Output the (x, y) coordinate of the center of the cell containing the given text.  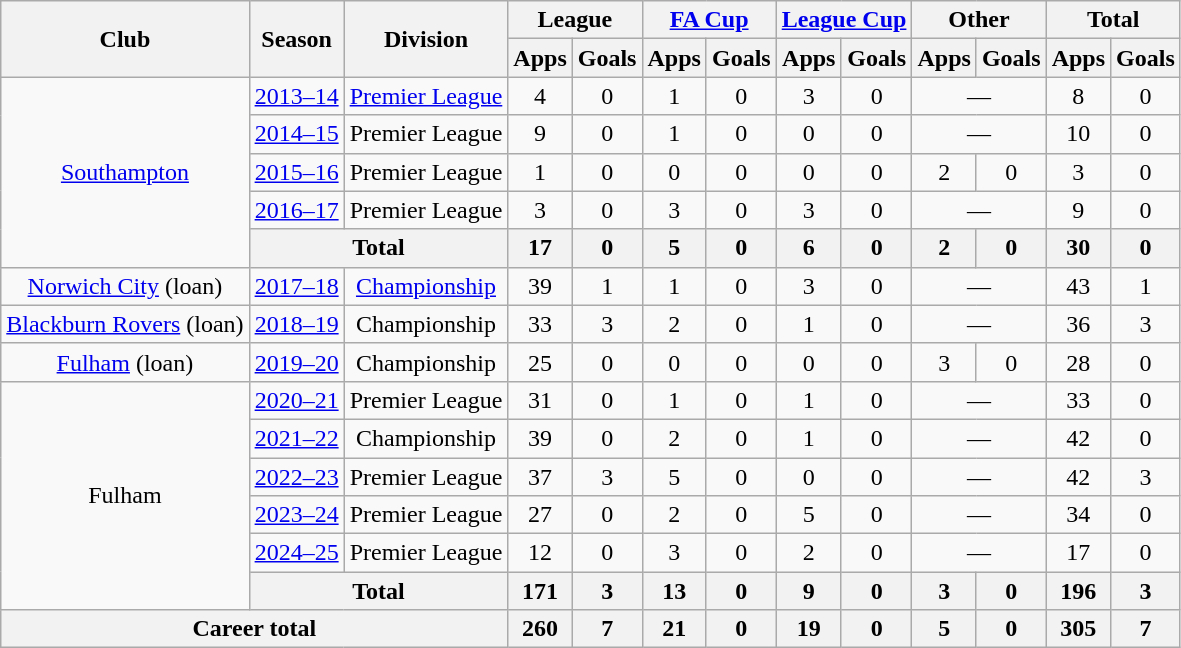
27 (540, 515)
6 (808, 248)
2019–20 (296, 362)
League (575, 20)
Blackburn Rovers (loan) (125, 324)
13 (674, 591)
FA Cup (709, 20)
43 (1078, 286)
Division (426, 39)
196 (1078, 591)
4 (540, 96)
Other (979, 20)
2023–24 (296, 515)
League Cup (844, 20)
Southampton (125, 172)
305 (1078, 629)
10 (1078, 134)
31 (540, 400)
2014–15 (296, 134)
30 (1078, 248)
25 (540, 362)
36 (1078, 324)
2018–19 (296, 324)
2017–18 (296, 286)
260 (540, 629)
12 (540, 553)
2016–17 (296, 210)
Career total (254, 629)
8 (1078, 96)
2015–16 (296, 172)
28 (1078, 362)
21 (674, 629)
37 (540, 477)
2013–14 (296, 96)
34 (1078, 515)
19 (808, 629)
Season (296, 39)
2021–22 (296, 438)
171 (540, 591)
Fulham (loan) (125, 362)
Club (125, 39)
2020–21 (296, 400)
2024–25 (296, 553)
Norwich City (loan) (125, 286)
Fulham (125, 495)
2022–23 (296, 477)
